Determine the [X, Y] coordinate at the center of the cell enclosing the given text.  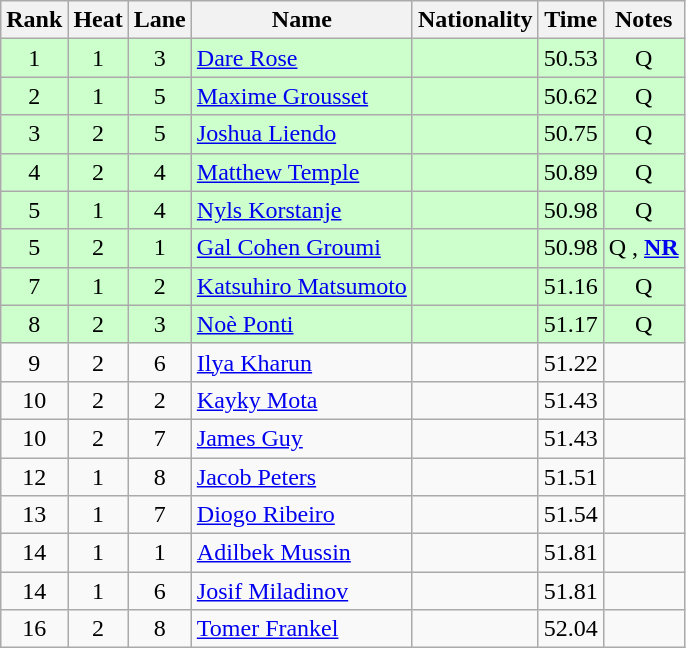
12 [34, 477]
Lane [160, 20]
Name [302, 20]
Heat [98, 20]
Nyls Korstanje [302, 210]
Tomer Frankel [302, 629]
Adilbek Mussin [302, 553]
51.51 [570, 477]
Time [570, 20]
James Guy [302, 438]
Katsuhiro Matsumoto [302, 286]
Kayky Mota [302, 400]
50.89 [570, 172]
Jacob Peters [302, 477]
16 [34, 629]
Joshua Liendo [302, 134]
Ilya Kharun [302, 362]
50.75 [570, 134]
50.53 [570, 58]
Matthew Temple [302, 172]
9 [34, 362]
Rank [34, 20]
Josif Miladinov [302, 591]
51.16 [570, 286]
51.22 [570, 362]
Maxime Grousset [302, 96]
Dare Rose [302, 58]
13 [34, 515]
51.54 [570, 515]
Nationality [475, 20]
52.04 [570, 629]
Gal Cohen Groumi [302, 248]
Notes [644, 20]
51.17 [570, 324]
50.62 [570, 96]
Noè Ponti [302, 324]
Q , NR [644, 248]
Diogo Ribeiro [302, 515]
